Determine the [X, Y] coordinate at the center of the cell enclosing the given text.  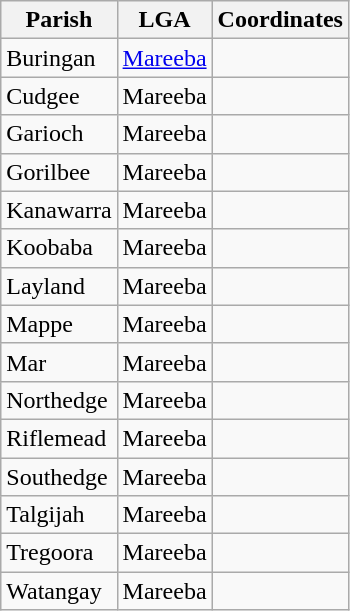
LGA [164, 20]
Southedge [59, 477]
Watangay [59, 591]
Cudgee [59, 96]
Talgijah [59, 515]
Riflemead [59, 438]
Koobaba [59, 248]
Garioch [59, 134]
Tregoora [59, 553]
Mar [59, 362]
Northedge [59, 400]
Gorilbee [59, 172]
Parish [59, 20]
Coordinates [280, 20]
Kanawarra [59, 210]
Buringan [59, 58]
Layland [59, 286]
Mappe [59, 324]
